Locate the cell with the specified text and output its (X, Y) center coordinate. 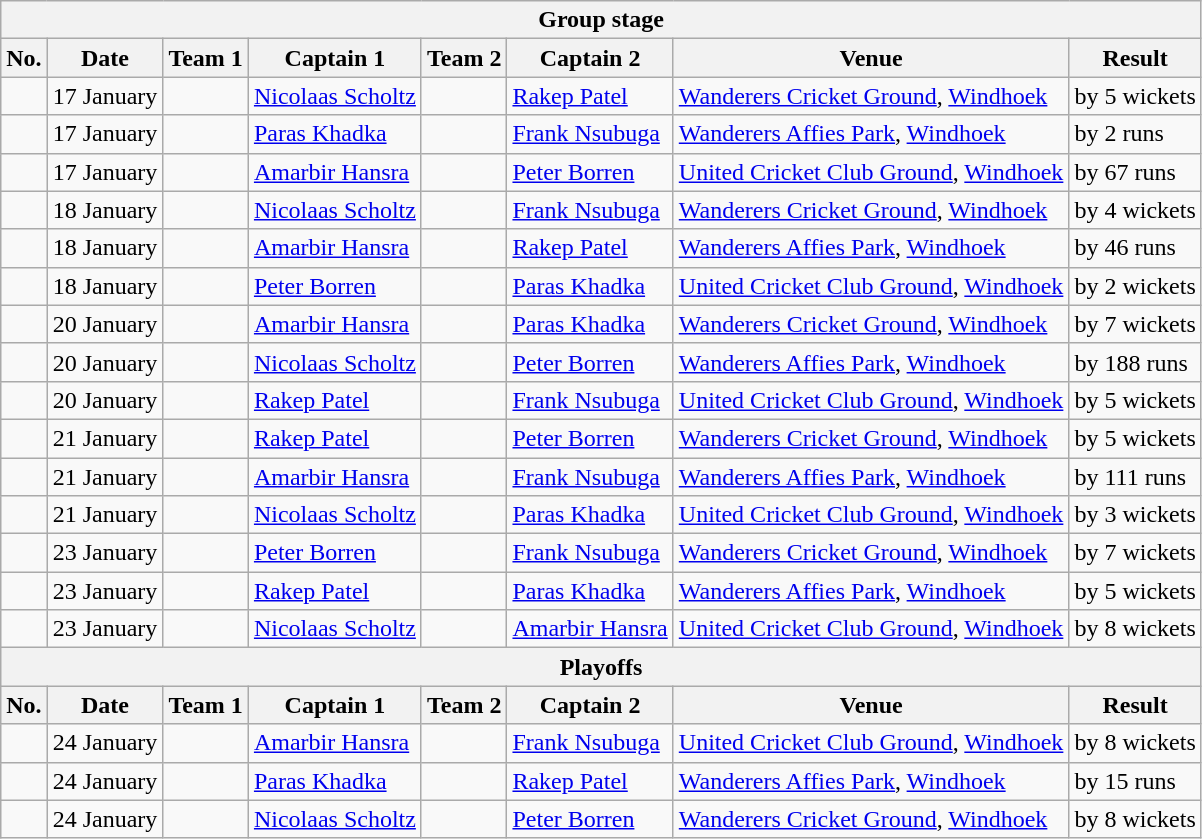
by 4 wickets (1135, 210)
by 46 runs (1135, 248)
Group stage (602, 20)
by 111 runs (1135, 477)
by 3 wickets (1135, 515)
by 67 runs (1135, 172)
by 2 wickets (1135, 286)
by 15 runs (1135, 781)
Playoffs (602, 667)
by 188 runs (1135, 362)
by 2 runs (1135, 134)
